Provide the [x, y] coordinate of the cell's center where the given text is located.  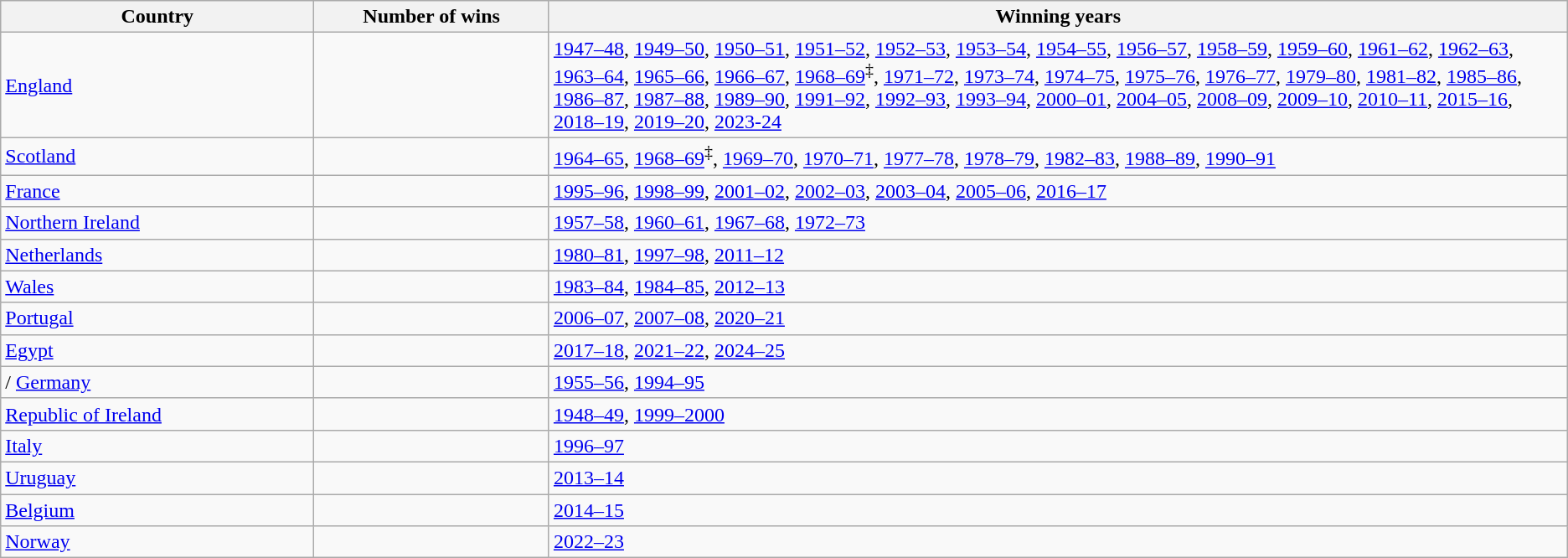
2006–07, 2007–08, 2020–21 [1058, 318]
1995–96, 1998–99, 2001–02, 2002–03, 2003–04, 2005–06, 2016–17 [1058, 191]
2017–18, 2021–22, 2024–25 [1058, 350]
1957–58, 1960–61, 1967–68, 1972–73 [1058, 223]
Netherlands [157, 255]
/ Germany [157, 382]
2013–14 [1058, 478]
Egypt [157, 350]
England [157, 85]
1948–49, 1999–2000 [1058, 414]
2022–23 [1058, 542]
Northern Ireland [157, 223]
Uruguay [157, 478]
Belgium [157, 510]
Number of wins [432, 17]
Scotland [157, 156]
1980–81, 1997–98, 2011–12 [1058, 255]
1996–97 [1058, 446]
France [157, 191]
Wales [157, 287]
1964–65, 1968–69‡, 1969–70, 1970–71, 1977–78, 1978–79, 1982–83, 1988–89, 1990–91 [1058, 156]
Portugal [157, 318]
1983–84, 1984–85, 2012–13 [1058, 287]
Republic of Ireland [157, 414]
2014–15 [1058, 510]
1955–56, 1994–95 [1058, 382]
Norway [157, 542]
Italy [157, 446]
Winning years [1058, 17]
Country [157, 17]
